Scan for the cell matching the given text and deliver its (x, y) coordinate at center. 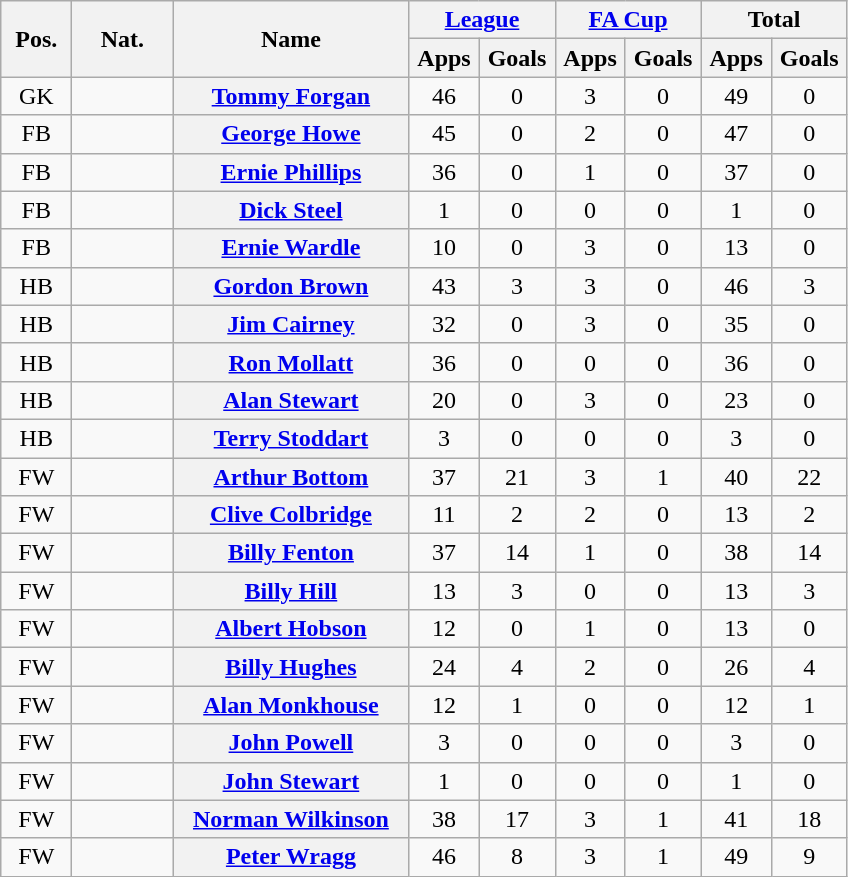
18 (809, 819)
George Howe (291, 134)
Ernie Wardle (291, 248)
Total (774, 20)
Pos. (36, 39)
John Stewart (291, 781)
Ernie Phillips (291, 172)
Arthur Bottom (291, 477)
40 (736, 477)
Peter Wragg (291, 857)
10 (444, 248)
8 (517, 857)
GK (36, 96)
Gordon Brown (291, 286)
Terry Stoddart (291, 438)
47 (736, 134)
Jim Cairney (291, 324)
Billy Hughes (291, 667)
Ron Mollatt (291, 362)
26 (736, 667)
League (482, 20)
20 (444, 400)
Clive Colbridge (291, 515)
Alan Stewart (291, 400)
35 (736, 324)
John Powell (291, 743)
Alan Monkhouse (291, 705)
Tommy Forgan (291, 96)
32 (444, 324)
23 (736, 400)
17 (517, 819)
FA Cup (628, 20)
Dick Steel (291, 210)
9 (809, 857)
41 (736, 819)
21 (517, 477)
Norman Wilkinson (291, 819)
24 (444, 667)
Nat. (122, 39)
45 (444, 134)
22 (809, 477)
43 (444, 286)
Albert Hobson (291, 629)
Name (291, 39)
Billy Hill (291, 591)
Billy Fenton (291, 553)
11 (444, 515)
